Output the [X, Y] coordinate of the center of the cell containing the given text.  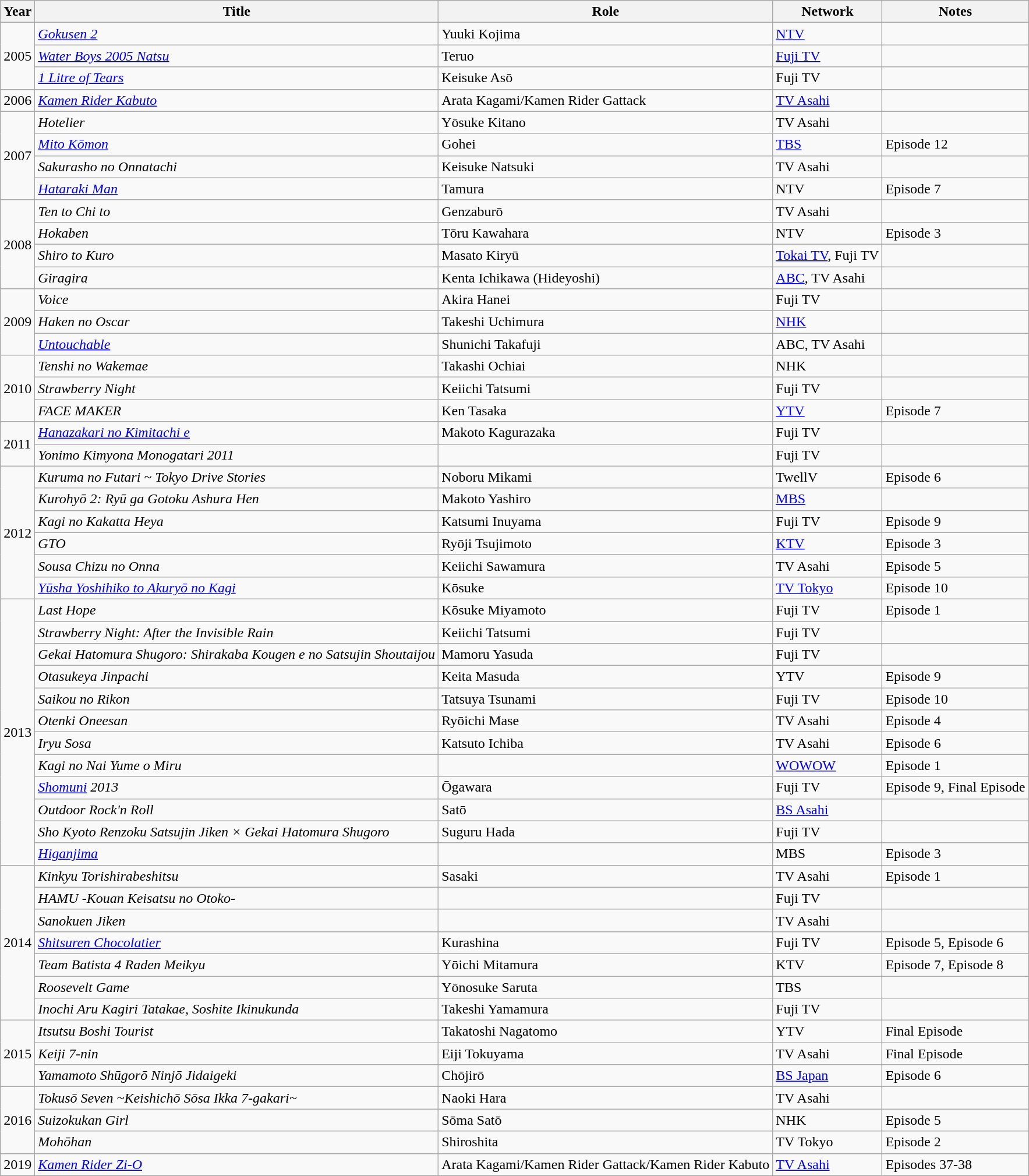
Keiji 7-nin [236, 1054]
Hataraki Man [236, 189]
Shitsuren Chocolatier [236, 942]
Takatoshi Nagatomo [606, 1032]
Ken Tasaka [606, 411]
Naoki Hara [606, 1098]
Shunichi Takafuji [606, 344]
Episode 12 [955, 144]
Satō [606, 810]
Haken no Oscar [236, 322]
FACE MAKER [236, 411]
Tenshi no Wakemae [236, 366]
Saikou no Rikon [236, 699]
Notes [955, 12]
Team Batista 4 Raden Meikyu [236, 965]
WOWOW [828, 765]
Shomuni 2013 [236, 787]
2013 [17, 732]
Sanokuen Jiken [236, 920]
2012 [17, 532]
Voice [236, 300]
HAMU -Kouan Keisatsu no Otoko- [236, 898]
Ryōji Tsujimoto [606, 543]
2008 [17, 244]
Makoto Yashiro [606, 499]
Keisuke Natsuki [606, 167]
2011 [17, 444]
Role [606, 12]
Chōjirō [606, 1076]
Higanjima [236, 854]
Noboru Mikami [606, 477]
Yuuki Kojima [606, 34]
Mito Kōmon [236, 144]
GTO [236, 543]
Yamamoto Shūgorō Ninjō Jidaigeki [236, 1076]
Itsutsu Boshi Tourist [236, 1032]
Keisuke Asō [606, 78]
Kōsuke [606, 588]
Mamoru Yasuda [606, 655]
Outdoor Rock'n Roll [236, 810]
Episode 2 [955, 1142]
Tokai TV, Fuji TV [828, 255]
Last Hope [236, 610]
2019 [17, 1164]
Episode 5, Episode 6 [955, 942]
Tamura [606, 189]
2016 [17, 1120]
Katsuto Ichiba [606, 743]
Otenki Oneesan [236, 721]
Kagi no Kakatta Heya [236, 521]
Katsumi Inuyama [606, 521]
Inochi Aru Kagiri Tatakae, Soshite Ikinukunda [236, 1009]
Shiro to Kuro [236, 255]
2010 [17, 389]
Year [17, 12]
Arata Kagami/Kamen Rider Gattack [606, 100]
Episode 9, Final Episode [955, 787]
Sakurasho no Onnatachi [236, 167]
Teruo [606, 56]
Sōma Satō [606, 1120]
Suizokukan Girl [236, 1120]
2006 [17, 100]
Strawberry Night: After the Invisible Rain [236, 632]
Keiichi Sawamura [606, 566]
Kamen Rider Kabuto [236, 100]
Kenta Ichikawa (Hideyoshi) [606, 278]
Mohōhan [236, 1142]
2015 [17, 1054]
Kurashina [606, 942]
Water Boys 2005 Natsu [236, 56]
Eiji Tokuyama [606, 1054]
Ryōichi Mase [606, 721]
Hanazakari no Kimitachi e [236, 433]
1 Litre of Tears [236, 78]
Hokaben [236, 233]
Untouchable [236, 344]
Tokusō Seven ~Keishichō Sōsa Ikka 7-gakari~ [236, 1098]
Ōgawara [606, 787]
2009 [17, 322]
Yūsha Yoshihiko to Akuryō no Kagi [236, 588]
Kinkyu Torishirabeshitsu [236, 876]
2005 [17, 56]
Ten to Chi to [236, 211]
Keita Masuda [606, 677]
BS Japan [828, 1076]
Hotelier [236, 122]
Arata Kagami/Kamen Rider Gattack/Kamen Rider Kabuto [606, 1164]
Tōru Kawahara [606, 233]
Sho Kyoto Renzoku Satsujin Jiken × Gekai Hatomura Shugoro [236, 832]
Giragira [236, 278]
Kagi no Nai Yume o Miru [236, 765]
Sasaki [606, 876]
Yōsuke Kitano [606, 122]
Takashi Ochiai [606, 366]
Strawberry Night [236, 389]
Gekai Hatomura Shugoro: Shirakaba Kougen e no Satsujin Shoutaijou [236, 655]
Yonimo Kimyona Monogatari 2011 [236, 455]
Yōnosuke Saruta [606, 987]
Roosevelt Game [236, 987]
Title [236, 12]
Network [828, 12]
2014 [17, 942]
Yōichi Mitamura [606, 965]
Iryu Sosa [236, 743]
Otasukeya Jinpachi [236, 677]
Gohei [606, 144]
Episodes 37-38 [955, 1164]
TwellV [828, 477]
Kuruma no Futari ~ Tokyo Drive Stories [236, 477]
BS Asahi [828, 810]
Kamen Rider Zi-O [236, 1164]
Kurohyō 2: Ryū ga Gotoku Ashura Hen [236, 499]
Episode 7, Episode 8 [955, 965]
Shiroshita [606, 1142]
Masato Kiryū [606, 255]
Makoto Kagurazaka [606, 433]
Kōsuke Miyamoto [606, 610]
Takeshi Uchimura [606, 322]
Tatsuya Tsunami [606, 699]
Akira Hanei [606, 300]
Gokusen 2 [236, 34]
Episode 4 [955, 721]
Takeshi Yamamura [606, 1009]
2007 [17, 156]
Genzaburō [606, 211]
Sousa Chizu no Onna [236, 566]
Suguru Hada [606, 832]
